Extract the (x, y) coordinate from the center of the cell holding the provided text.  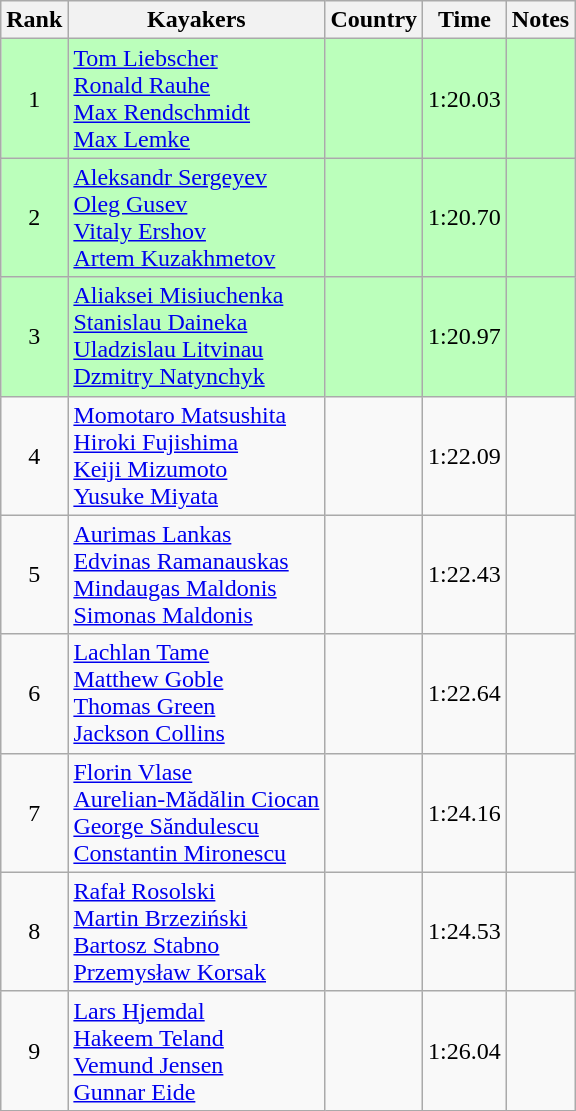
Notes (540, 20)
Aliaksei MisiuchenkaStanislau DainekaUladzislau LitvinauDzmitry Natynchyk (196, 336)
Momotaro MatsushitaHiroki FujishimaKeiji MizumotoYusuke Miyata (196, 456)
1:22.64 (465, 694)
6 (34, 694)
1:22.09 (465, 456)
1:24.16 (465, 812)
1:20.97 (465, 336)
Aurimas LankasEdvinas RamanauskasMindaugas MaldonisSimonas Maldonis (196, 574)
Aleksandr SergeyevOleg GusevVitaly ErshovArtem Kuzakhmetov (196, 218)
1:24.53 (465, 932)
7 (34, 812)
Rank (34, 20)
Tom LiebscherRonald RauheMax RendschmidtMax Lemke (196, 98)
9 (34, 1050)
Time (465, 20)
Florin VlaseAurelian-Mădălin CiocanGeorge SăndulescuConstantin Mironescu (196, 812)
3 (34, 336)
1:22.43 (465, 574)
2 (34, 218)
1 (34, 98)
4 (34, 456)
Kayakers (196, 20)
Country (374, 20)
1:20.70 (465, 218)
Rafał RosolskiMartin BrzezińskiBartosz StabnoPrzemysław Korsak (196, 932)
8 (34, 932)
5 (34, 574)
Lars HjemdalHakeem TelandVemund JensenGunnar Eide (196, 1050)
1:20.03 (465, 98)
1:26.04 (465, 1050)
Lachlan TameMatthew GobleThomas GreenJackson Collins (196, 694)
